Pinpoint the cell where the given text exists, returning its [x, y] midpoint coordinate. 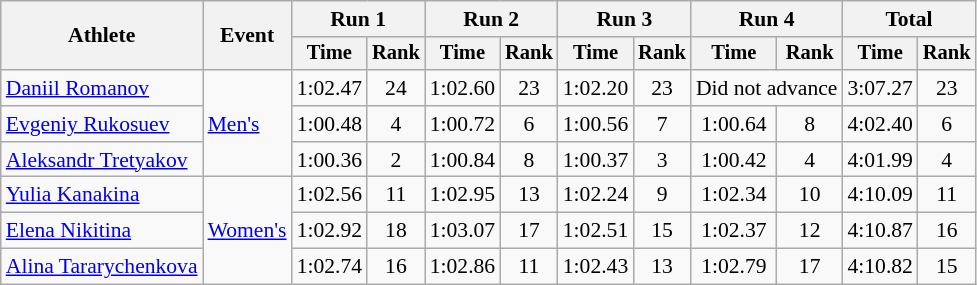
Run 1 [358, 19]
Total [908, 19]
12 [810, 231]
1:00.48 [330, 124]
Evgeniy Rukosuev [102, 124]
Run 4 [767, 19]
1:02.43 [596, 267]
1:02.34 [734, 195]
1:02.47 [330, 88]
1:02.37 [734, 231]
1:02.92 [330, 231]
Men's [248, 124]
Aleksandr Tretyakov [102, 160]
7 [662, 124]
18 [396, 231]
4:02.40 [880, 124]
1:00.84 [462, 160]
1:03.07 [462, 231]
1:00.72 [462, 124]
4:10.87 [880, 231]
24 [396, 88]
1:02.51 [596, 231]
Run 3 [624, 19]
Did not advance [767, 88]
1:02.24 [596, 195]
1:02.56 [330, 195]
2 [396, 160]
4:10.82 [880, 267]
Elena Nikitina [102, 231]
3:07.27 [880, 88]
Women's [248, 230]
Athlete [102, 36]
1:00.64 [734, 124]
4:10.09 [880, 195]
1:02.86 [462, 267]
Alina Tararychenkova [102, 267]
1:00.37 [596, 160]
Yulia Kanakina [102, 195]
3 [662, 160]
9 [662, 195]
1:02.20 [596, 88]
1:02.74 [330, 267]
Event [248, 36]
1:00.36 [330, 160]
1:02.95 [462, 195]
1:02.60 [462, 88]
1:00.42 [734, 160]
4:01.99 [880, 160]
1:02.79 [734, 267]
1:00.56 [596, 124]
10 [810, 195]
Daniil Romanov [102, 88]
Run 2 [492, 19]
